Provide the [X, Y] coordinate of the cell's center where the given text is located.  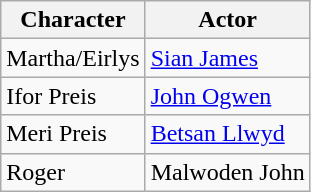
Ifor Preis [73, 96]
Martha/Eirlys [73, 58]
Betsan Llwyd [228, 134]
Malwoden John [228, 172]
Actor [228, 20]
Character [73, 20]
Meri Preis [73, 134]
John Ogwen [228, 96]
Roger [73, 172]
Sian James [228, 58]
